Capture the cell that displays the provided text and extract its [x, y] central coordinate. 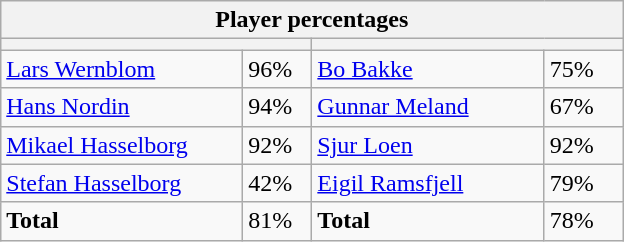
67% [584, 107]
Sjur Loen [428, 145]
Gunnar Meland [428, 107]
75% [584, 69]
94% [278, 107]
79% [584, 183]
Mikael Hasselborg [122, 145]
Lars Wernblom [122, 69]
Eigil Ramsfjell [428, 183]
78% [584, 221]
Hans Nordin [122, 107]
Stefan Hasselborg [122, 183]
42% [278, 183]
96% [278, 69]
Bo Bakke [428, 69]
81% [278, 221]
Player percentages [312, 20]
